From the cell containing the given text, extract its center point as [x, y] coordinate. 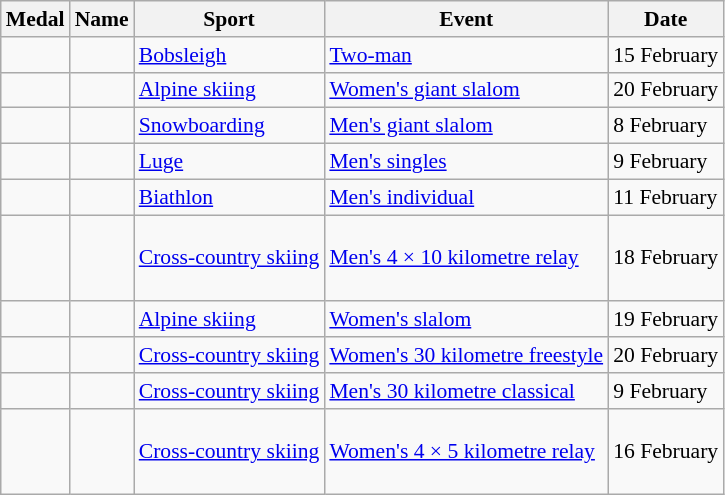
Men's giant slalom [466, 126]
Biathlon [230, 197]
Two-man [466, 55]
Bobsleigh [230, 55]
Men's 30 kilometre classical [466, 391]
18 February [666, 258]
15 February [666, 55]
16 February [666, 452]
Men's 4 × 10 kilometre relay [466, 258]
Snowboarding [230, 126]
Medal [36, 19]
19 February [666, 320]
Sport [230, 19]
Women's 4 × 5 kilometre relay [466, 452]
Women's 30 kilometre freestyle [466, 355]
Men's individual [466, 197]
8 February [666, 126]
Date [666, 19]
Men's singles [466, 162]
Women's slalom [466, 320]
Luge [230, 162]
Event [466, 19]
Women's giant slalom [466, 90]
11 February [666, 197]
Name [102, 19]
